Pinpoint the cell where the given text exists, returning its (X, Y) midpoint coordinate. 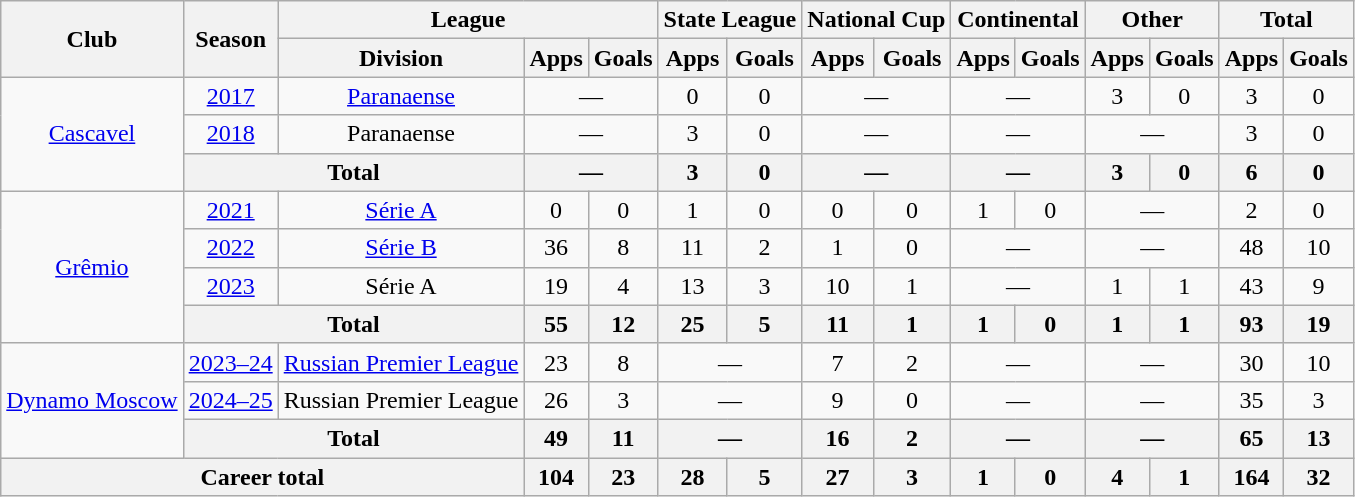
55 (556, 324)
164 (1251, 477)
Division (401, 58)
6 (1251, 172)
28 (692, 477)
Career total (262, 477)
93 (1251, 324)
Cascavel (92, 134)
25 (692, 324)
12 (623, 324)
2018 (230, 134)
Continental (1018, 20)
16 (838, 438)
27 (838, 477)
2024–25 (230, 400)
104 (556, 477)
26 (556, 400)
32 (1319, 477)
2017 (230, 96)
48 (1251, 248)
43 (1251, 286)
65 (1251, 438)
35 (1251, 400)
2022 (230, 248)
2023–24 (230, 362)
State League (730, 20)
2023 (230, 286)
7 (838, 362)
Dynamo Moscow (92, 400)
Série B (401, 248)
Season (230, 39)
League (468, 20)
National Cup (876, 20)
2021 (230, 210)
Grêmio (92, 267)
49 (556, 438)
Other (1152, 20)
36 (556, 248)
Club (92, 39)
30 (1251, 362)
